From the cell containing the given text, extract its center point as (X, Y) coordinate. 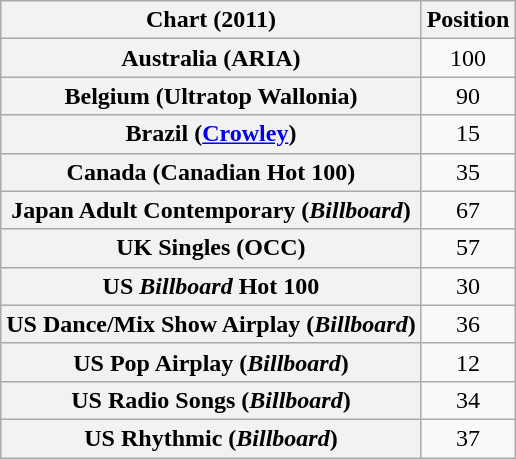
US Billboard Hot 100 (211, 286)
Position (468, 20)
12 (468, 362)
US Dance/Mix Show Airplay (Billboard) (211, 324)
Brazil (Crowley) (211, 134)
36 (468, 324)
100 (468, 58)
34 (468, 400)
Chart (2011) (211, 20)
90 (468, 96)
57 (468, 248)
67 (468, 210)
US Radio Songs (Billboard) (211, 400)
Canada (Canadian Hot 100) (211, 172)
37 (468, 438)
US Rhythmic (Billboard) (211, 438)
Japan Adult Contemporary (Billboard) (211, 210)
30 (468, 286)
Australia (ARIA) (211, 58)
35 (468, 172)
15 (468, 134)
UK Singles (OCC) (211, 248)
US Pop Airplay (Billboard) (211, 362)
Belgium (Ultratop Wallonia) (211, 96)
